Pinpoint the cell where the given text exists, returning its (X, Y) midpoint coordinate. 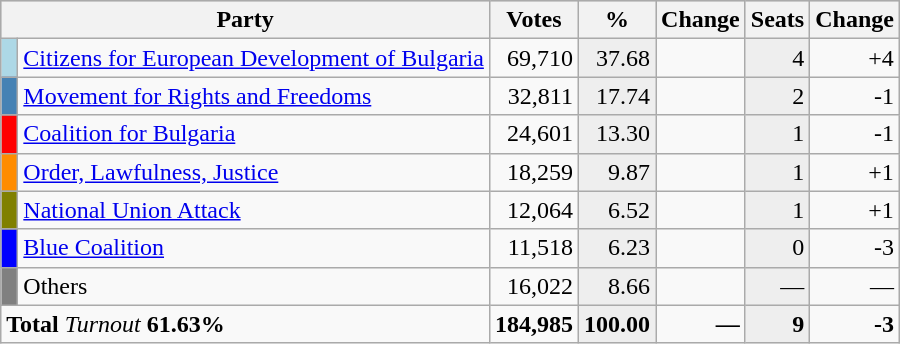
4 (777, 58)
9.87 (616, 172)
32,811 (534, 96)
16,022 (534, 286)
6.52 (616, 210)
Citizens for European Development of Bulgaria (254, 58)
37.68 (616, 58)
18,259 (534, 172)
Total Turnout 61.63% (246, 324)
Blue Coalition (254, 248)
17.74 (616, 96)
24,601 (534, 134)
+4 (855, 58)
11,518 (534, 248)
9 (777, 324)
13.30 (616, 134)
Party (246, 20)
Movement for Rights and Freedoms (254, 96)
% (616, 20)
184,985 (534, 324)
100.00 (616, 324)
0 (777, 248)
2 (777, 96)
Votes (534, 20)
Seats (777, 20)
69,710 (534, 58)
12,064 (534, 210)
6.23 (616, 248)
Coalition for Bulgaria (254, 134)
National Union Attack (254, 210)
8.66 (616, 286)
Order, Lawfulness, Justice (254, 172)
Others (254, 286)
